Detect which cell encompasses the target text, then output its [x, y] center coordinate. 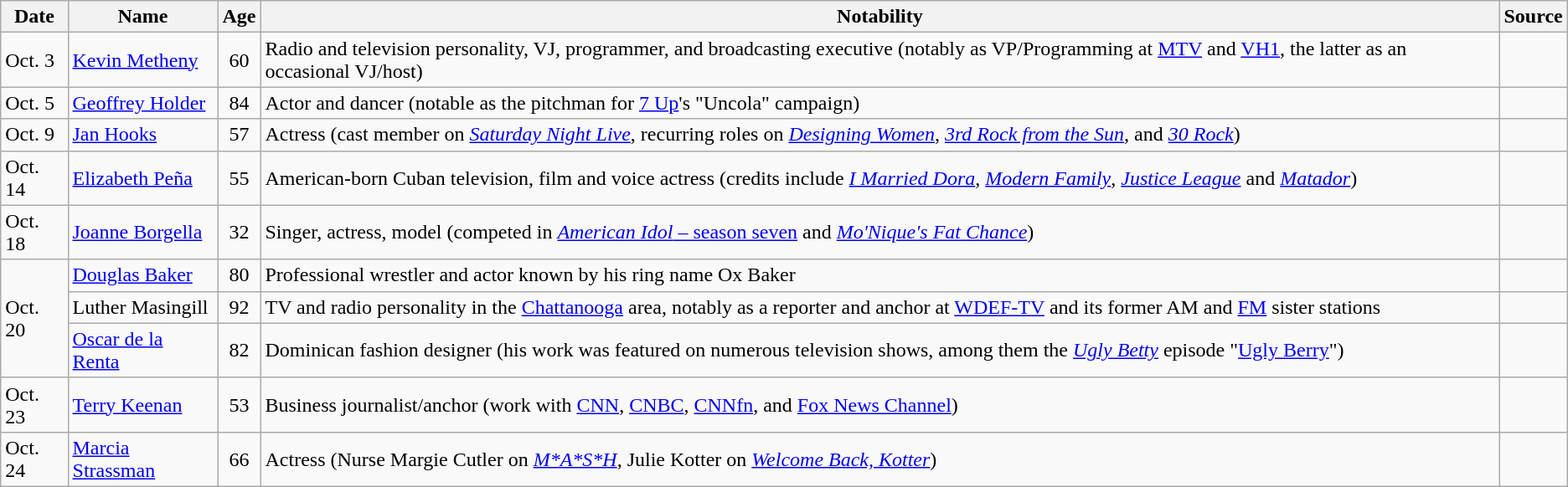
53 [240, 405]
Oct. 24 [34, 459]
Kevin Metheny [142, 60]
92 [240, 307]
Oct. 20 [34, 318]
Date [34, 17]
Name [142, 17]
Source [1533, 17]
Luther Masingill [142, 307]
80 [240, 275]
32 [240, 233]
Terry Keenan [142, 405]
Joanne Borgella [142, 233]
Oct. 9 [34, 135]
Notability [879, 17]
84 [240, 103]
Elizabeth Peña [142, 177]
Oct. 14 [34, 177]
Oscar de la Renta [142, 350]
82 [240, 350]
Dominican fashion designer (his work was featured on numerous television shows, among them the Ugly Betty episode "Ugly Berry") [879, 350]
66 [240, 459]
Jan Hooks [142, 135]
Marcia Strassman [142, 459]
Actress (Nurse Margie Cutler on M*A*S*H, Julie Kotter on Welcome Back, Kotter) [879, 459]
Singer, actress, model (competed in American Idol – season seven and Mo'Nique's Fat Chance) [879, 233]
Business journalist/anchor (work with CNN, CNBC, CNNfn, and Fox News Channel) [879, 405]
Douglas Baker [142, 275]
TV and radio personality in the Chattanooga area, notably as a reporter and anchor at WDEF-TV and its former AM and FM sister stations [879, 307]
Oct. 23 [34, 405]
Geoffrey Holder [142, 103]
Actress (cast member on Saturday Night Live, recurring roles on Designing Women, 3rd Rock from the Sun, and 30 Rock) [879, 135]
American-born Cuban television, film and voice actress (credits include I Married Dora, Modern Family, Justice League and Matador) [879, 177]
Professional wrestler and actor known by his ring name Ox Baker [879, 275]
Oct. 3 [34, 60]
Age [240, 17]
Actor and dancer (notable as the pitchman for 7 Up's "Uncola" campaign) [879, 103]
55 [240, 177]
Oct. 5 [34, 103]
Oct. 18 [34, 233]
60 [240, 60]
57 [240, 135]
